Find where the given text appears and provide that cell's center as [x, y] coordinate. 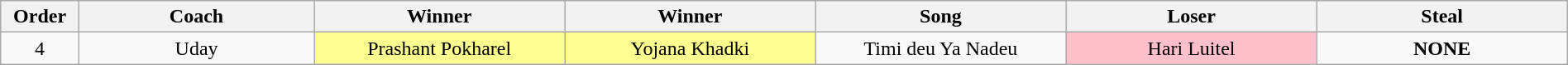
NONE [1442, 48]
Yojana Khadki [690, 48]
Order [40, 17]
Loser [1191, 17]
Hari Luitel [1191, 48]
Prashant Pokharel [440, 48]
4 [40, 48]
Song [941, 17]
Coach [196, 17]
Uday [196, 48]
Steal [1442, 17]
Timi deu Ya Nadeu [941, 48]
